Identify which cell holds the provided text, then report its [x, y] central coordinate. 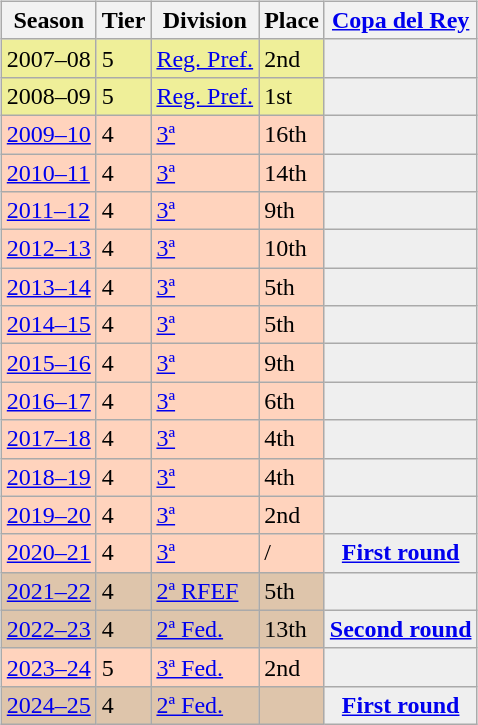
3ª Fed. [205, 667]
10th [292, 249]
16th [292, 134]
2021–22 [48, 591]
/ [292, 553]
Copa del Rey [400, 20]
2017–18 [48, 439]
1st [292, 96]
Season [48, 20]
2007–08 [48, 58]
2009–10 [48, 134]
2015–16 [48, 363]
2022–23 [48, 629]
Second round [400, 629]
2016–17 [48, 401]
Tier [124, 20]
6th [292, 401]
Division [205, 20]
2024–25 [48, 705]
2ª RFEF [205, 591]
2012–13 [48, 249]
2011–12 [48, 211]
2010–11 [48, 173]
2008–09 [48, 96]
2020–21 [48, 553]
2019–20 [48, 515]
2023–24 [48, 667]
13th [292, 629]
Place [292, 20]
2018–19 [48, 477]
14th [292, 173]
2013–14 [48, 287]
2014–15 [48, 325]
